Return the [X, Y] coordinate for the center point of the cell that contains the specified text.  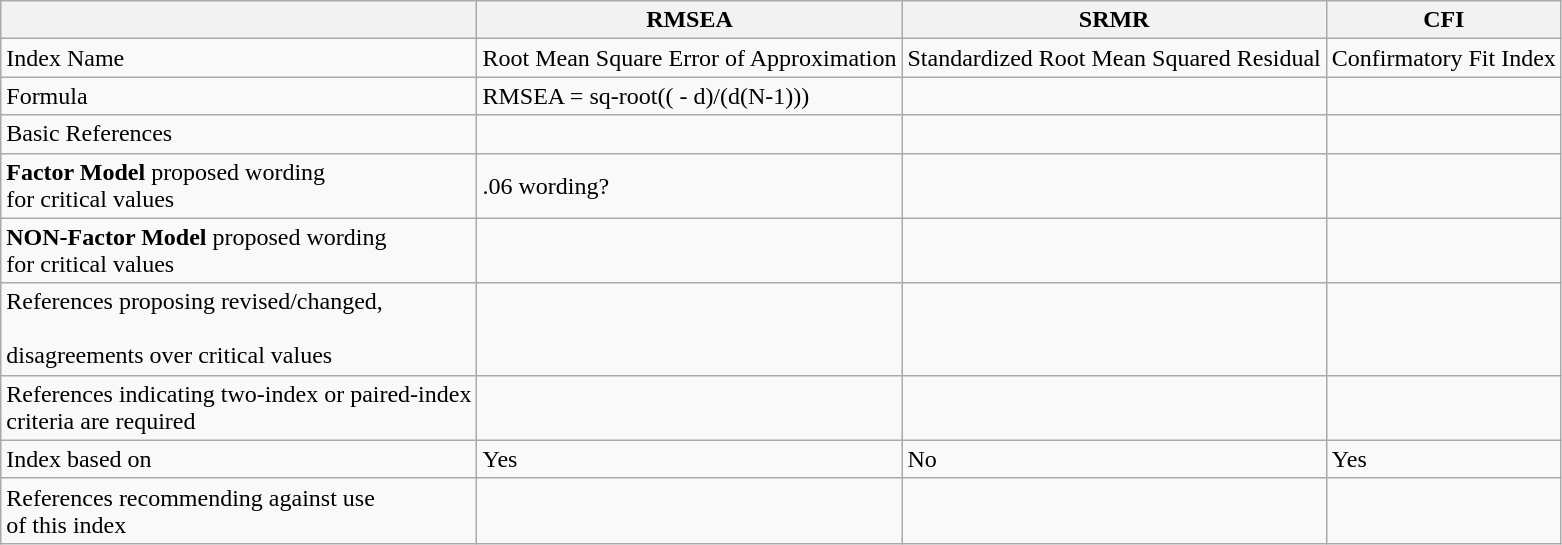
Root Mean Square Error of Approximation [690, 58]
Index based on [239, 459]
Formula [239, 96]
Confirmatory Fit Index [1444, 58]
.06 wording? [690, 186]
SRMR [1114, 20]
RMSEA = sq-root(( - d)/(d(N-1))) [690, 96]
References recommending against useof this index [239, 510]
NON-Factor Model proposed wordingfor critical values [239, 250]
Standardized Root Mean Squared Residual [1114, 58]
No [1114, 459]
References indicating two-index or paired-indexcriteria are required [239, 408]
RMSEA [690, 20]
Index Name [239, 58]
Factor Model proposed wordingfor critical values [239, 186]
Basic References [239, 134]
References proposing revised/changed,disagreements over critical values [239, 329]
CFI [1444, 20]
